For the text-containing cell, return its midpoint in (X, Y) coordinate format. 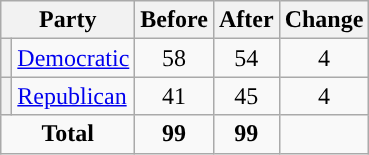
Republican (74, 96)
Party (68, 20)
41 (174, 96)
Change (324, 20)
After (246, 20)
45 (246, 96)
54 (246, 58)
Total (68, 134)
Democratic (74, 58)
Before (174, 20)
58 (174, 58)
